Return the (X, Y) coordinate for the center point of the cell that contains the specified text.  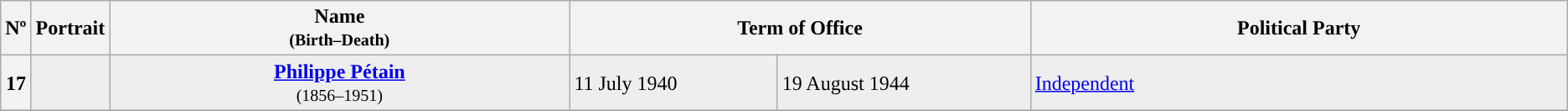
19 August 1944 (904, 82)
Portrait (70, 29)
17 (16, 82)
Political Party (1298, 29)
Term of Office (800, 29)
Name(Birth–Death) (340, 29)
Independent (1298, 82)
Nº (16, 29)
11 July 1940 (673, 82)
Philippe Pétain(1856–1951) (340, 82)
